Pinpoint the cell where the given text exists, returning its (x, y) midpoint coordinate. 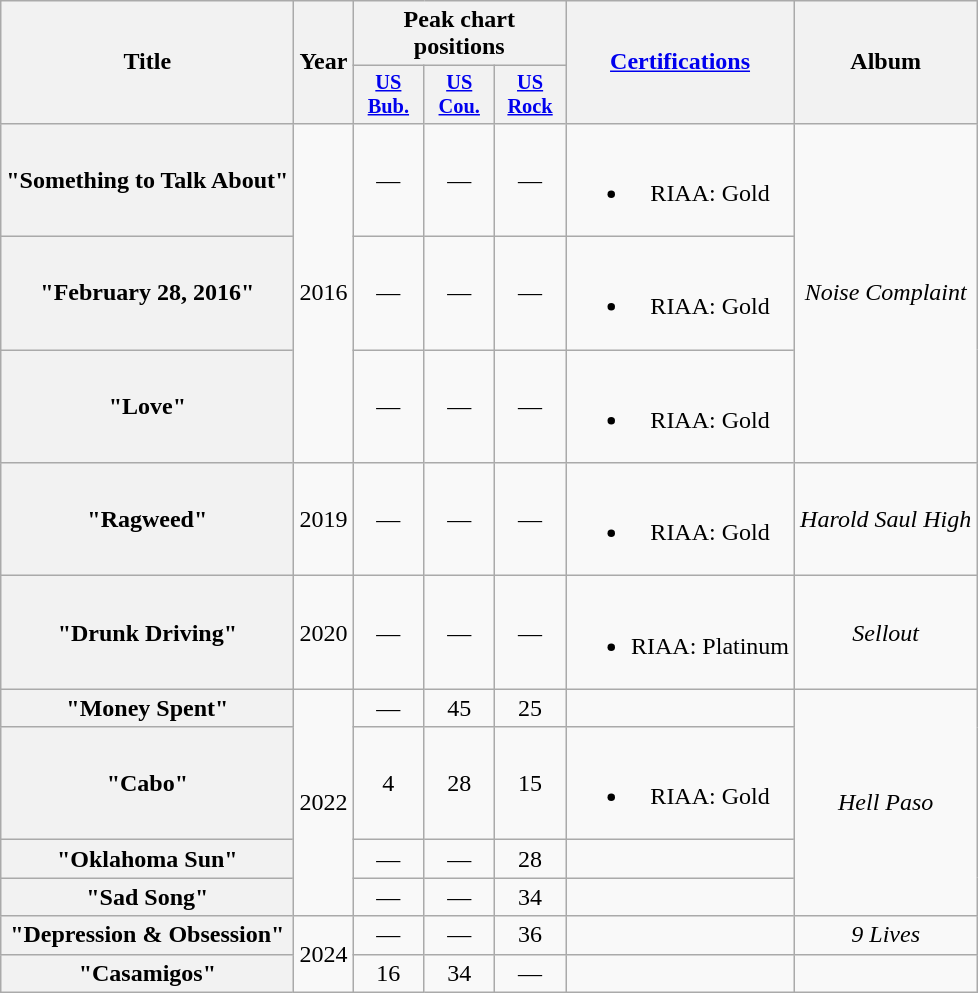
25 (530, 708)
"February 28, 2016" (148, 294)
"Cabo" (148, 784)
Album (886, 62)
Hell Paso (886, 802)
Sellout (886, 632)
9 Lives (886, 935)
"Money Spent" (148, 708)
2024 (324, 954)
15 (530, 784)
USBub. (388, 95)
36 (530, 935)
Certifications (680, 62)
Noise Complaint (886, 292)
USCou. (460, 95)
2016 (324, 292)
"Love" (148, 406)
Harold Saul High (886, 520)
Year (324, 62)
"Depression & Obsession" (148, 935)
"Drunk Driving" (148, 632)
16 (388, 973)
4 (388, 784)
2019 (324, 520)
Peak chart positions (460, 34)
RIAA: Platinum (680, 632)
2022 (324, 802)
"Something to Talk About" (148, 180)
2020 (324, 632)
"Sad Song" (148, 897)
"Ragweed" (148, 520)
45 (460, 708)
Title (148, 62)
"Casamigos" (148, 973)
USRock (530, 95)
"Oklahoma Sun" (148, 859)
